For the text-containing cell, return its midpoint in (x, y) coordinate format. 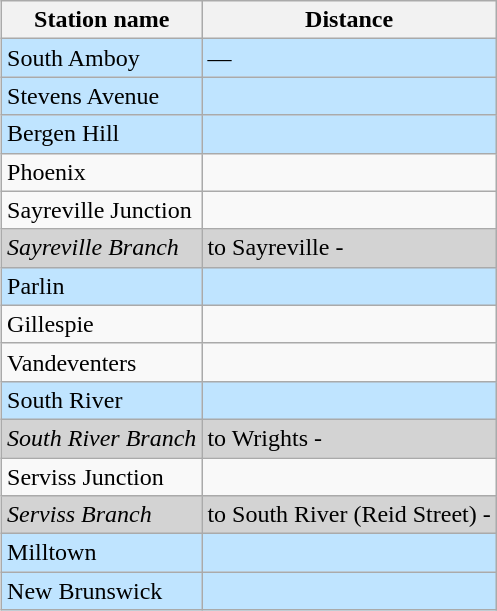
Stevens Avenue (102, 96)
Phoenix (102, 172)
Station name (102, 20)
Milltown (102, 553)
New Brunswick (102, 591)
Vandeventers (102, 362)
Distance (349, 20)
to South River (Reid Street) - (349, 515)
Serviss Junction (102, 477)
South River Branch (102, 438)
South River (102, 400)
to Wrights - (349, 438)
Parlin (102, 286)
Gillespie (102, 324)
Sayreville Junction (102, 210)
— (349, 58)
Serviss Branch (102, 515)
to Sayreville - (349, 248)
Sayreville Branch (102, 248)
South Amboy (102, 58)
Bergen Hill (102, 134)
